Pinpoint the cell where the given text exists, returning its [X, Y] midpoint coordinate. 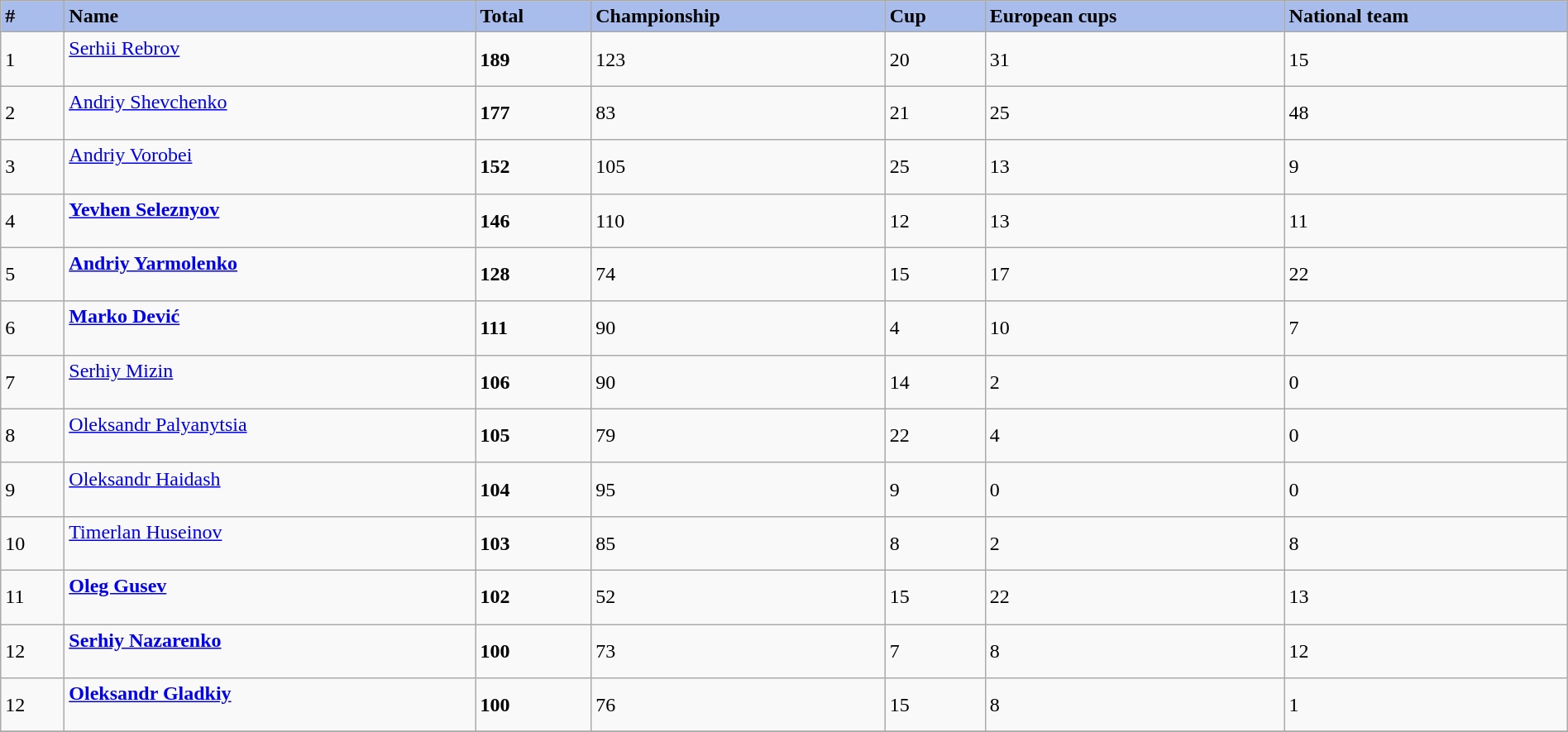
189 [533, 60]
Total [533, 17]
Yevhen Seleznyov [270, 220]
128 [533, 275]
110 [739, 220]
Name [270, 17]
106 [533, 382]
76 [739, 705]
74 [739, 275]
Championship [739, 17]
Oleksandr Haidash [270, 490]
104 [533, 490]
Serhiy Mizin [270, 382]
48 [1426, 112]
Oleg Gusev [270, 597]
Andriy Vorobei [270, 167]
5 [33, 275]
Oleksandr Gladkiy [270, 705]
177 [533, 112]
3 [33, 167]
52 [739, 597]
Andriy Yarmolenko [270, 275]
103 [533, 543]
111 [533, 328]
102 [533, 597]
6 [33, 328]
123 [739, 60]
83 [739, 112]
31 [1135, 60]
146 [533, 220]
Serhii Rebrov [270, 60]
85 [739, 543]
95 [739, 490]
# [33, 17]
Oleksandr Palyanytsia [270, 435]
Serhiy Nazarenko [270, 650]
152 [533, 167]
79 [739, 435]
21 [935, 112]
14 [935, 382]
Cup [935, 17]
Andriy Shevchenko [270, 112]
17 [1135, 275]
20 [935, 60]
Marko Dević [270, 328]
73 [739, 650]
European cups [1135, 17]
National team [1426, 17]
Timerlan Huseinov [270, 543]
